Provide the [x, y] coordinate of the cell's center where the given text is located.  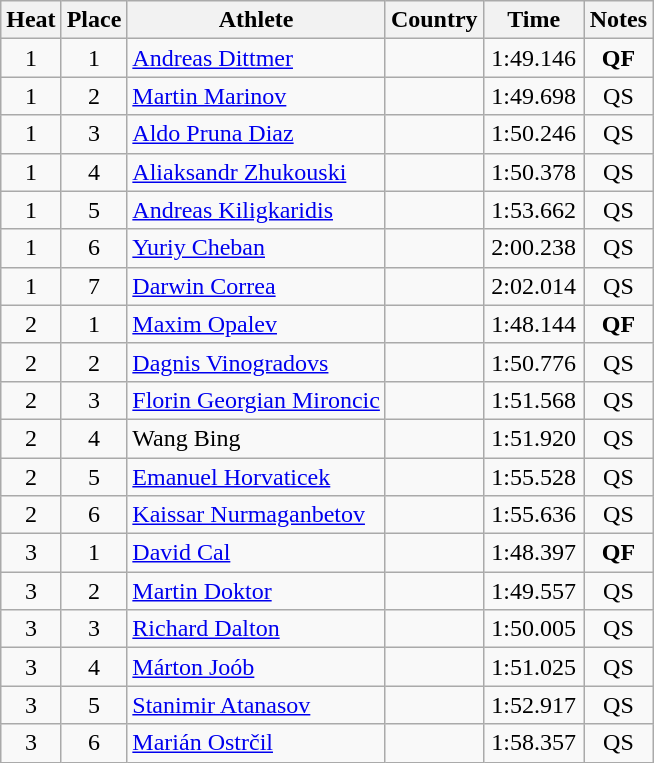
1:48.397 [534, 553]
Notes [618, 20]
1:49.698 [534, 96]
Andreas Kiligkaridis [256, 210]
1:50.246 [534, 134]
Dagnis Vinogradovs [256, 362]
2:02.014 [534, 286]
1:55.528 [534, 477]
Time [534, 20]
Yuriy Cheban [256, 248]
Athlete [256, 20]
1:49.557 [534, 591]
1:49.146 [534, 58]
Wang Bing [256, 438]
Florin Georgian Mironcic [256, 400]
Marián Ostrčil [256, 743]
Country [434, 20]
Maxim Opalev [256, 324]
Emanuel Horvaticek [256, 477]
Richard Dalton [256, 629]
Heat [31, 20]
1:48.144 [534, 324]
Kaissar Nurmaganbetov [256, 515]
1:55.636 [534, 515]
1:58.357 [534, 743]
1:50.005 [534, 629]
Andreas Dittmer [256, 58]
Martin Doktor [256, 591]
Darwin Correa [256, 286]
Aliaksandr Zhukouski [256, 172]
Place [94, 20]
1:53.662 [534, 210]
1:50.378 [534, 172]
David Cal [256, 553]
1:52.917 [534, 705]
Martin Marinov [256, 96]
7 [94, 286]
1:51.920 [534, 438]
Márton Joób [256, 667]
Aldo Pruna Diaz [256, 134]
1:51.568 [534, 400]
1:50.776 [534, 362]
1:51.025 [534, 667]
2:00.238 [534, 248]
Stanimir Atanasov [256, 705]
